Return the (x, y) coordinate for the center point of the cell that contains the specified text.  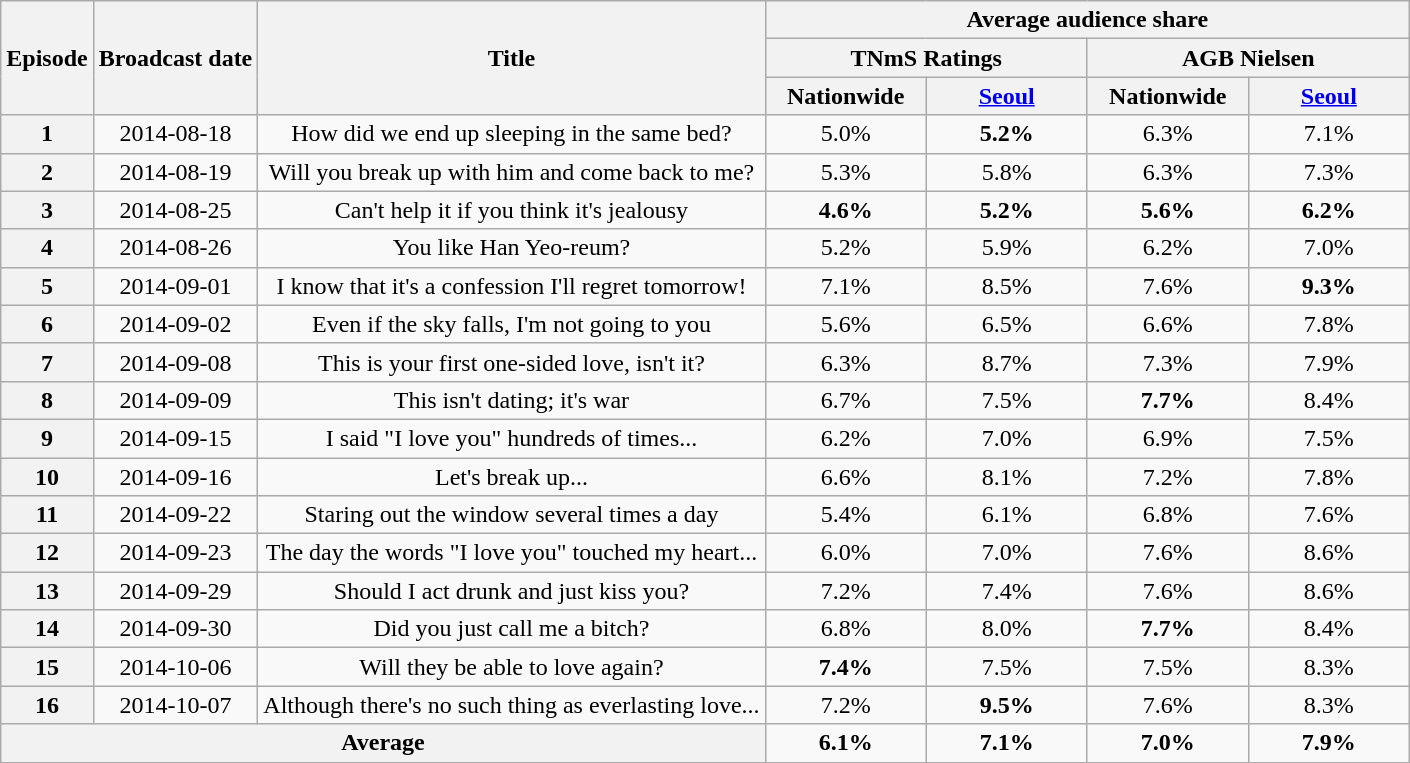
Episode (47, 58)
5.0% (846, 134)
This is your first one-sided love, isn't it? (512, 362)
15 (47, 667)
6 (47, 324)
2014-09-02 (176, 324)
Should I act drunk and just kiss you? (512, 591)
2014-08-25 (176, 210)
I know that it's a confession I'll regret tomorrow! (512, 286)
You like Han Yeo-reum? (512, 248)
2014-09-23 (176, 553)
3 (47, 210)
Staring out the window several times a day (512, 515)
4 (47, 248)
2014-09-16 (176, 477)
6.9% (1168, 438)
Average (383, 743)
2014-08-18 (176, 134)
Even if the sky falls, I'm not going to you (512, 324)
2 (47, 172)
5.9% (1006, 248)
I said "I love you" hundreds of times... (512, 438)
4.6% (846, 210)
8.5% (1006, 286)
2014-09-30 (176, 629)
Can't help it if you think it's jealousy (512, 210)
13 (47, 591)
5.3% (846, 172)
This isn't dating; it's war (512, 400)
16 (47, 705)
12 (47, 553)
2014-09-22 (176, 515)
1 (47, 134)
2014-09-08 (176, 362)
8 (47, 400)
Will they be able to love again? (512, 667)
9 (47, 438)
How did we end up sleeping in the same bed? (512, 134)
Did you just call me a bitch? (512, 629)
2014-10-07 (176, 705)
7 (47, 362)
Although there's no such thing as everlasting love... (512, 705)
2014-09-09 (176, 400)
Broadcast date (176, 58)
Title (512, 58)
8.7% (1006, 362)
5.4% (846, 515)
5 (47, 286)
11 (47, 515)
8.1% (1006, 477)
2014-09-29 (176, 591)
6.0% (846, 553)
The day the words "I love you" touched my heart... (512, 553)
6.5% (1006, 324)
5.8% (1006, 172)
6.7% (846, 400)
2014-09-15 (176, 438)
TNmS Ratings (926, 58)
8.0% (1006, 629)
2014-08-19 (176, 172)
2014-08-26 (176, 248)
9.3% (1328, 286)
AGB Nielsen (1248, 58)
Will you break up with him and come back to me? (512, 172)
14 (47, 629)
Let's break up... (512, 477)
10 (47, 477)
Average audience share (1087, 20)
2014-09-01 (176, 286)
2014-10-06 (176, 667)
9.5% (1006, 705)
